Find where the given text appears and provide that cell's center as [x, y] coordinate. 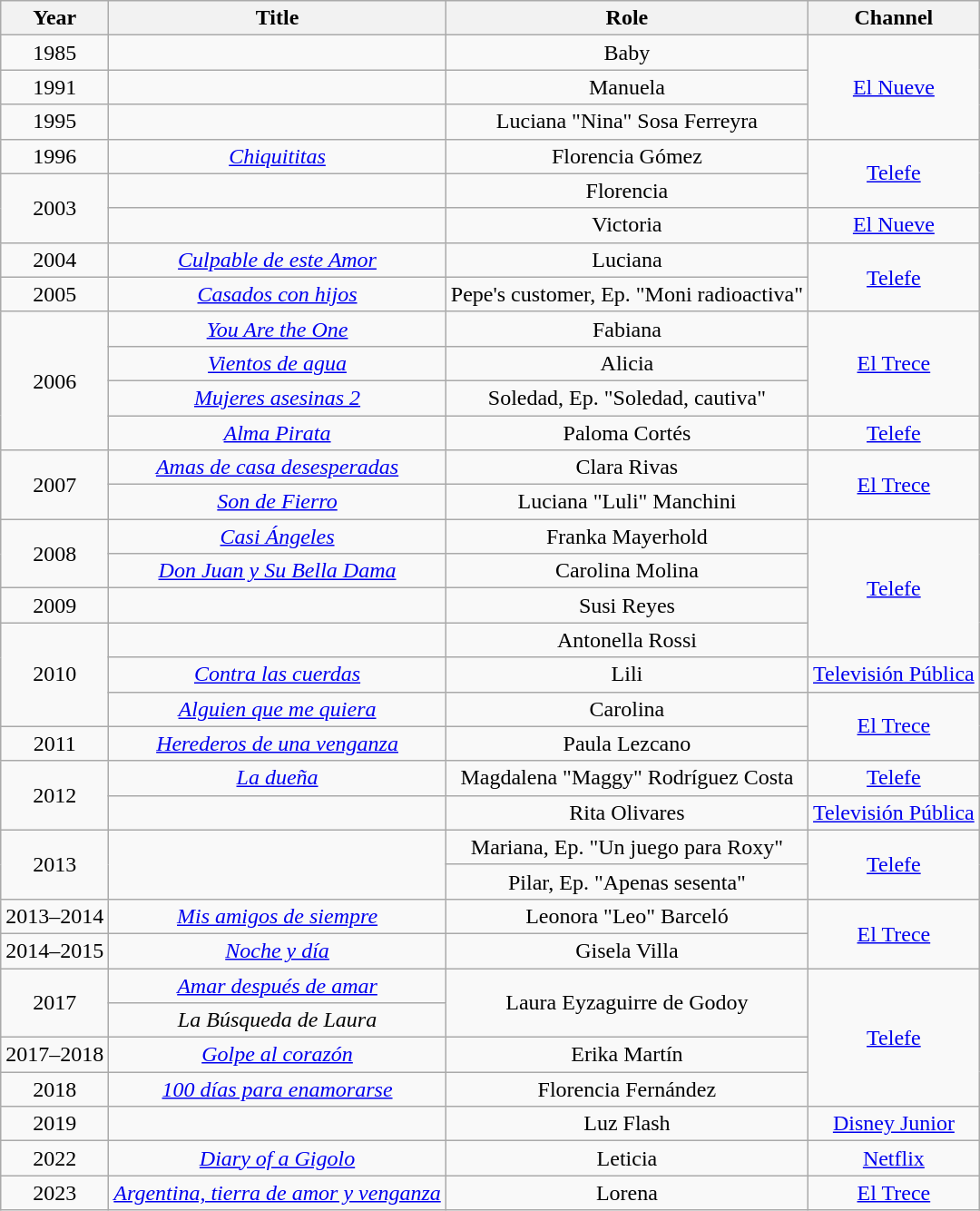
1996 [54, 156]
Erika Martín [626, 1055]
Mis amigos de siempre [278, 916]
Chiquititas [278, 156]
Lili [626, 674]
La dueña [278, 778]
Carolina [626, 709]
2012 [54, 795]
2017–2018 [54, 1055]
Franka Mayerhold [626, 537]
Rita Olivares [626, 812]
Casi Ángeles [278, 537]
1991 [54, 87]
Leticia [626, 1158]
Clara Rivas [626, 468]
Amar después de amar [278, 985]
Carolina Molina [626, 571]
Victoria [626, 225]
Argentina, tierra de amor y venganza [278, 1193]
Contra las cuerdas [278, 674]
Title [278, 18]
Florencia Gómez [626, 156]
Luciana "Luli" Manchini [626, 502]
Luciana [626, 260]
Pepe's customer, Ep. "Moni radioactiva" [626, 294]
Don Juan y Su Bella Dama [278, 571]
Baby [626, 53]
2018 [54, 1089]
Luciana "Nina" Sosa Ferreyra [626, 122]
2013–2014 [54, 916]
Mujeres asesinas 2 [278, 398]
Channel [895, 18]
2010 [54, 674]
2013 [54, 864]
Diary of a Gigolo [278, 1158]
2019 [54, 1124]
Paloma Cortés [626, 433]
Fabiana [626, 329]
Golpe al corazón [278, 1055]
2023 [54, 1193]
Culpable de este Amor [278, 260]
1995 [54, 122]
Mariana, Ep. "Un juego para Roxy" [626, 847]
Alguien que me quiera [278, 709]
Role [626, 18]
2004 [54, 260]
Alma Pirata [278, 433]
Laura Eyzaguirre de Godoy [626, 1002]
Luz Flash [626, 1124]
Manuela [626, 87]
La Búsqueda de Laura [278, 1020]
Disney Junior [895, 1124]
Noche y día [278, 950]
2017 [54, 1002]
Gisela Villa [626, 950]
Alicia [626, 363]
Year [54, 18]
100 días para enamorarse [278, 1089]
Florencia [626, 191]
2022 [54, 1158]
Paula Lezcano [626, 743]
Pilar, Ep. "Apenas sesenta" [626, 881]
Lorena [626, 1193]
2008 [54, 554]
Amas de casa desesperadas [278, 468]
Son de Fierro [278, 502]
2007 [54, 485]
Netflix [895, 1158]
1985 [54, 53]
2005 [54, 294]
Vientos de agua [278, 363]
Magdalena "Maggy" Rodríguez Costa [626, 778]
2014–2015 [54, 950]
2006 [54, 380]
2011 [54, 743]
Casados con hijos [278, 294]
You Are the One [278, 329]
Florencia Fernández [626, 1089]
Leonora "Leo" Barceló [626, 916]
Susi Reyes [626, 605]
2009 [54, 605]
Antonella Rossi [626, 640]
Herederos de una venganza [278, 743]
2003 [54, 208]
Soledad, Ep. "Soledad, cautiva" [626, 398]
